Detect which cell encompasses the target text, then output its [x, y] center coordinate. 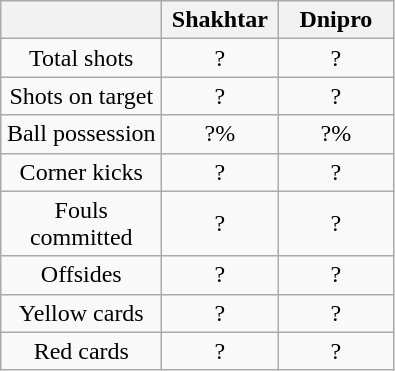
Fouls committed [82, 224]
Offsides [82, 275]
Shots on target [82, 96]
Dnipro [336, 20]
Corner kicks [82, 172]
Total shots [82, 58]
Ball possession [82, 134]
Yellow cards [82, 313]
Red cards [82, 351]
Shakhtar [220, 20]
